For the text-containing cell, return its midpoint in (X, Y) coordinate format. 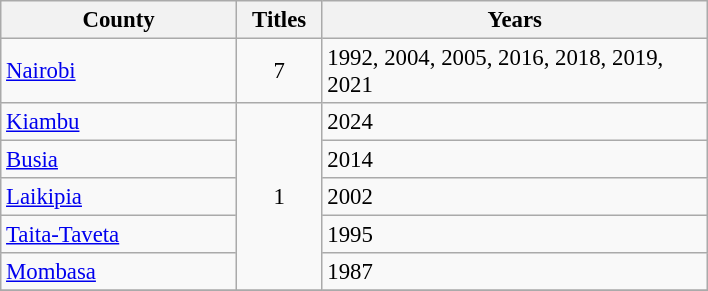
Taita-Taveta (119, 235)
Years (515, 20)
2014 (515, 160)
1 (279, 197)
2024 (515, 122)
Kiambu (119, 122)
Titles (279, 20)
County (119, 20)
Laikipia (119, 197)
7 (279, 72)
Busia (119, 160)
1992, 2004, 2005, 2016, 2018, 2019, 2021 (515, 72)
Nairobi (119, 72)
2002 (515, 197)
1995 (515, 235)
